Scan for the cell matching the given text and deliver its (X, Y) coordinate at center. 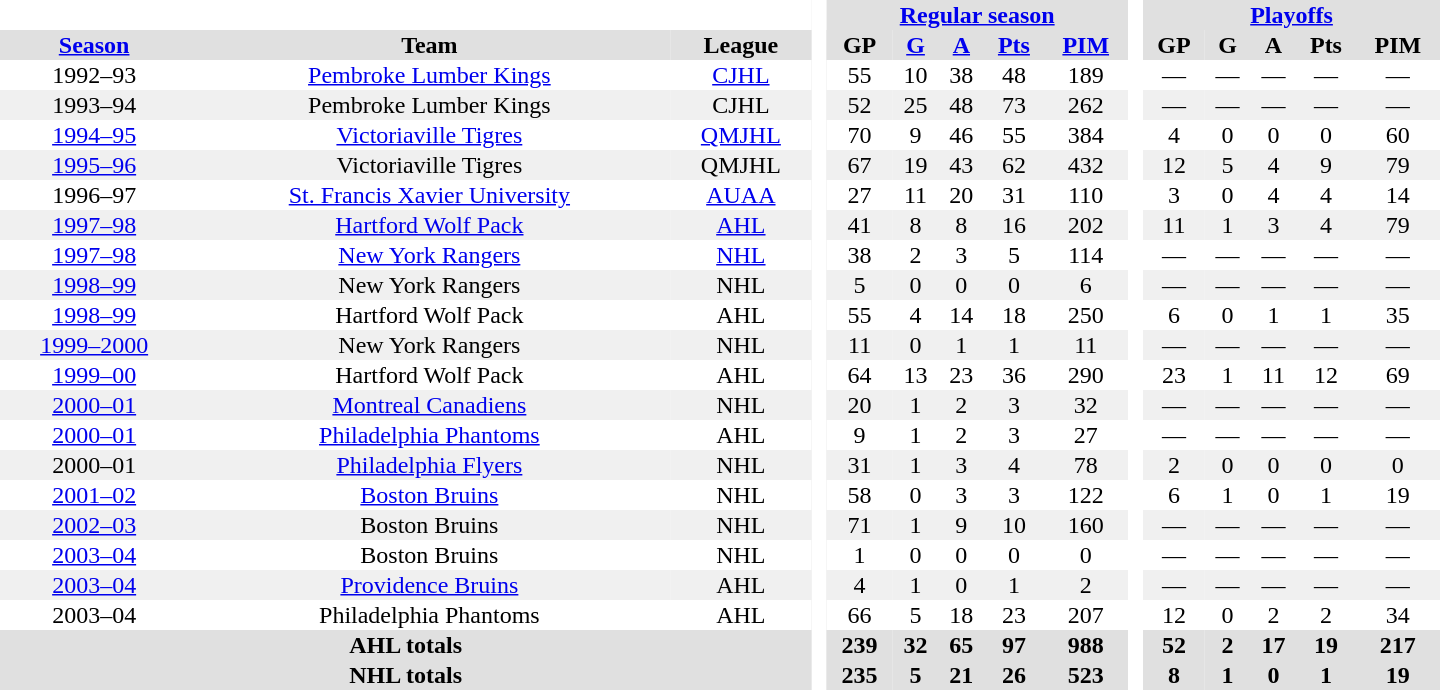
202 (1086, 225)
160 (1086, 525)
432 (1086, 165)
189 (1086, 75)
13 (916, 375)
16 (1014, 225)
207 (1086, 615)
60 (1398, 135)
67 (860, 165)
2001–02 (94, 495)
41 (860, 225)
Providence Bruins (429, 585)
988 (1086, 645)
Montreal Canadiens (429, 405)
34 (1398, 615)
235 (860, 675)
114 (1086, 255)
65 (961, 645)
1999–2000 (94, 345)
64 (860, 375)
523 (1086, 675)
71 (860, 525)
Philadelphia Flyers (429, 465)
36 (1014, 375)
46 (961, 135)
St. Francis Xavier University (429, 195)
110 (1086, 195)
League (740, 45)
AHL totals (406, 645)
Season (94, 45)
66 (860, 615)
2002–03 (94, 525)
262 (1086, 105)
43 (961, 165)
73 (1014, 105)
384 (1086, 135)
70 (860, 135)
Playoffs (1292, 15)
1995–96 (94, 165)
1994–95 (94, 135)
122 (1086, 495)
1996–97 (94, 195)
35 (1398, 315)
25 (916, 105)
AUAA (740, 195)
1993–94 (94, 105)
290 (1086, 375)
217 (1398, 645)
21 (961, 675)
26 (1014, 675)
1992–93 (94, 75)
62 (1014, 165)
58 (860, 495)
239 (860, 645)
Regular season (978, 15)
78 (1086, 465)
250 (1086, 315)
Team (429, 45)
97 (1014, 645)
1999–00 (94, 375)
17 (1274, 645)
69 (1398, 375)
NHL totals (406, 675)
